Return [X, Y] of the center of cell containing provided text 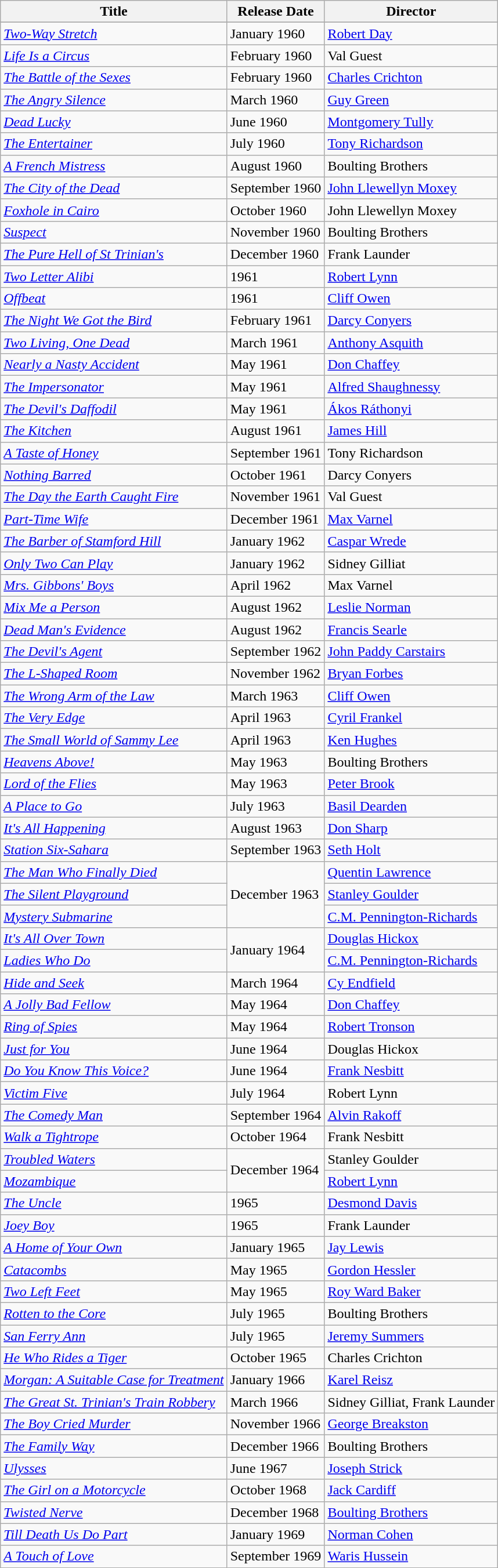
The Devil's Daffodil [114, 409]
A Home of Your Own [114, 1247]
September 1964 [276, 1115]
Alvin Rakoff [411, 1115]
Mrs. Gibbons' Boys [114, 585]
October 1965 [276, 1358]
Sidney Gilliat, Frank Launder [411, 1402]
George Breakston [411, 1424]
Cy Endfield [411, 983]
The Silent Playground [114, 894]
Troubled Waters [114, 1159]
It's All Happening [114, 828]
Two Letter Alibi [114, 277]
Caspar Wrede [411, 541]
Catacombs [114, 1269]
Robert Tronson [411, 1027]
September 1963 [276, 850]
Hide and Seek [114, 983]
The Very Edge [114, 718]
James Hill [411, 431]
Guy Green [411, 100]
Bryan Forbes [411, 674]
March 1964 [276, 983]
September 1961 [276, 453]
November 1960 [276, 232]
A Place to Go [114, 806]
October 1964 [276, 1137]
Don Sharp [411, 828]
Two Living, One Dead [114, 343]
Part-Time Wife [114, 519]
The Great St. Trinian's Train Robbery [114, 1402]
December 1966 [276, 1446]
Desmond Davis [411, 1203]
March 1966 [276, 1402]
Basil Dearden [411, 806]
October 1968 [276, 1490]
The Entertainer [114, 144]
Director [411, 12]
Nearly a Nasty Accident [114, 365]
Morgan: A Suitable Case for Treatment [114, 1380]
The Barber of Stamford Hill [114, 541]
The Battle of the Sexes [114, 78]
Victim Five [114, 1093]
July 1960 [276, 144]
November 1962 [276, 674]
Till Death Us Do Part [114, 1534]
Twisted Nerve [114, 1512]
The L-Shaped Room [114, 674]
Roy Ward Baker [411, 1291]
Norman Cohen [411, 1534]
He Who Rides a Tiger [114, 1358]
March 1963 [276, 696]
June 1960 [276, 122]
Joey Boy [114, 1225]
The Boy Cried Murder [114, 1424]
Dead Lucky [114, 122]
Robert Day [411, 34]
The Angry Silence [114, 100]
Suspect [114, 232]
The Family Way [114, 1446]
Walk a Tightrope [114, 1137]
It's All Over Town [114, 938]
San Ferry Ann [114, 1335]
December 1963 [276, 894]
Leslie Norman [411, 607]
A French Mistress [114, 166]
The Small World of Sammy Lee [114, 740]
Life Is a Circus [114, 56]
November 1961 [276, 497]
The Girl on a Motorcycle [114, 1490]
Jack Cardiff [411, 1490]
The Man Who Finally Died [114, 872]
Ákos Ráthonyi [411, 409]
December 1968 [276, 1512]
Dead Man's Evidence [114, 629]
Ring of Spies [114, 1027]
Station Six-Sahara [114, 850]
Seth Holt [411, 850]
December 1964 [276, 1170]
Sidney Gilliat [411, 563]
November 1966 [276, 1424]
Jay Lewis [411, 1247]
December 1961 [276, 519]
The Comedy Man [114, 1115]
A Taste of Honey [114, 453]
July 1963 [276, 806]
October 1960 [276, 210]
January 1969 [276, 1534]
December 1960 [276, 254]
John Paddy Carstairs [411, 652]
August 1960 [276, 166]
Ken Hughes [411, 740]
Rotten to the Core [114, 1313]
Foxhole in Cairo [114, 210]
Gordon Hessler [411, 1269]
Mix Me a Person [114, 607]
August 1963 [276, 828]
Mystery Submarine [114, 916]
August 1961 [276, 431]
Only Two Can Play [114, 563]
January 1960 [276, 34]
The Devil's Agent [114, 652]
Two-Way Stretch [114, 34]
Release Date [276, 12]
Quentin Lawrence [411, 872]
July 1964 [276, 1093]
Joseph Strick [411, 1468]
Lord of the Flies [114, 784]
The Day the Earth Caught Fire [114, 497]
Waris Hussein [411, 1556]
October 1961 [276, 475]
Just for You [114, 1049]
Anthony Asquith [411, 343]
The Kitchen [114, 431]
March 1961 [276, 343]
Jeremy Summers [411, 1335]
Karel Reisz [411, 1380]
Offbeat [114, 299]
Nothing Barred [114, 475]
The Pure Hell of St Trinian's [114, 254]
A Touch of Love [114, 1556]
The Wrong Arm of the Law [114, 696]
April 1962 [276, 585]
January 1965 [276, 1247]
January 1964 [276, 949]
Mozambique [114, 1181]
Montgomery Tully [411, 122]
Do You Know This Voice? [114, 1071]
June 1967 [276, 1468]
Cyril Frankel [411, 718]
Title [114, 12]
September 1960 [276, 188]
The Uncle [114, 1203]
The Night We Got the Bird [114, 321]
The Impersonator [114, 387]
January 1966 [276, 1380]
Two Left Feet [114, 1291]
Heavens Above! [114, 762]
A Jolly Bad Fellow [114, 1005]
Alfred Shaughnessy [411, 387]
Peter Brook [411, 784]
Ulysses [114, 1468]
Ladies Who Do [114, 960]
September 1962 [276, 652]
September 1969 [276, 1556]
March 1960 [276, 100]
Francis Searle [411, 629]
February 1961 [276, 321]
The City of the Dead [114, 188]
